Scan for the cell matching the given text and deliver its (X, Y) coordinate at center. 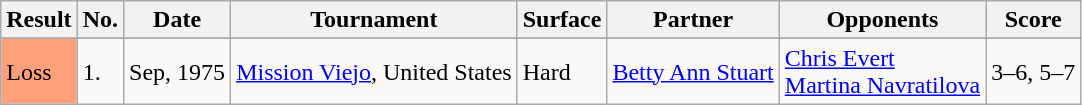
Tournament (374, 20)
Date (178, 20)
Mission Viejo, United States (374, 72)
No. (100, 20)
Result (39, 20)
Score (1034, 20)
Opponents (882, 20)
Chris Evert Martina Navratilova (882, 72)
Sep, 1975 (178, 72)
3–6, 5–7 (1034, 72)
Loss (39, 72)
Hard (562, 72)
Surface (562, 20)
Betty Ann Stuart (693, 72)
Partner (693, 20)
1. (100, 72)
